Provide the (x, y) coordinate of the cell's center where the given text is located.  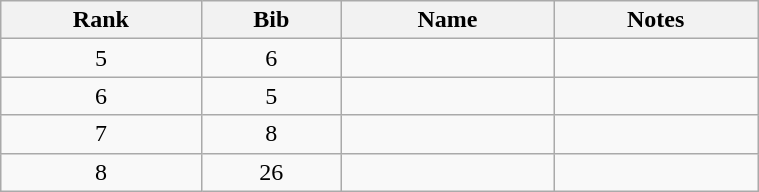
Name (448, 20)
7 (101, 134)
26 (272, 172)
Rank (101, 20)
Bib (272, 20)
Notes (656, 20)
